Return [X, Y] of the center of cell containing provided text 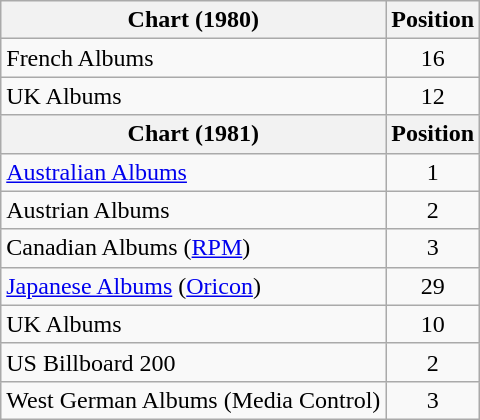
Canadian Albums (RPM) [194, 248]
Australian Albums [194, 172]
Japanese Albums (Oricon) [194, 286]
Austrian Albums [194, 210]
French Albums [194, 58]
West German Albums (Media Control) [194, 400]
Chart (1981) [194, 134]
10 [433, 324]
Chart (1980) [194, 20]
1 [433, 172]
29 [433, 286]
12 [433, 96]
16 [433, 58]
US Billboard 200 [194, 362]
